Detect which cell encompasses the target text, then output its (X, Y) center coordinate. 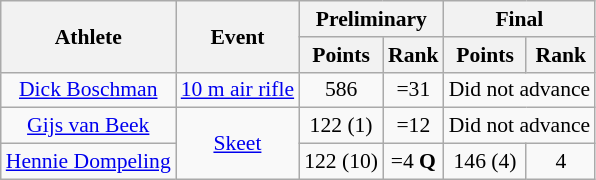
4 (560, 162)
Hennie Dompeling (88, 162)
586 (341, 90)
122 (10) (341, 162)
10 m air rifle (238, 90)
=12 (414, 126)
=31 (414, 90)
Dick Boschman (88, 90)
122 (1) (341, 126)
Preliminary (371, 19)
Skeet (238, 144)
Gijs van Beek (88, 126)
Event (238, 36)
=4 Q (414, 162)
Final (520, 19)
Athlete (88, 36)
146 (4) (486, 162)
